Detect which cell encompasses the target text, then output its (x, y) center coordinate. 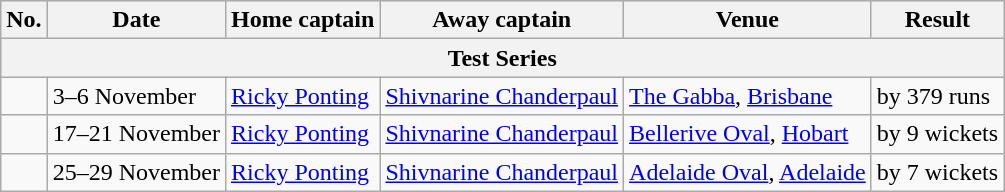
Bellerive Oval, Hobart (748, 134)
The Gabba, Brisbane (748, 96)
Test Series (502, 58)
by 9 wickets (937, 134)
17–21 November (136, 134)
Adelaide Oval, Adelaide (748, 172)
Away captain (502, 20)
Date (136, 20)
No. (24, 20)
Venue (748, 20)
25–29 November (136, 172)
Home captain (303, 20)
by 379 runs (937, 96)
Result (937, 20)
3–6 November (136, 96)
by 7 wickets (937, 172)
